For the text-containing cell, return its midpoint in [x, y] coordinate format. 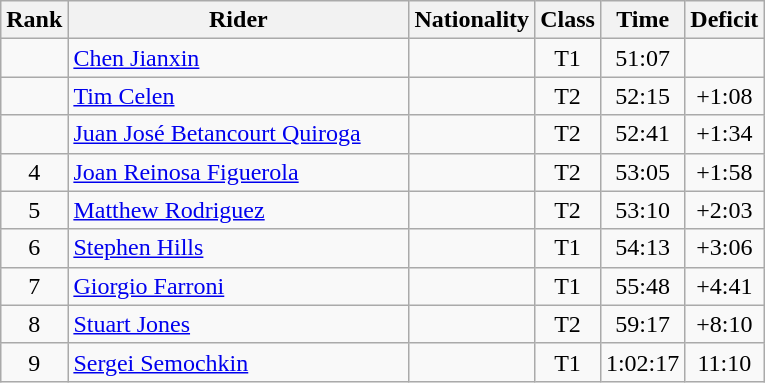
54:13 [642, 248]
Giorgio Farroni [238, 286]
4 [34, 172]
+1:08 [724, 96]
Matthew Rodriguez [238, 210]
Sergei Semochkin [238, 362]
6 [34, 248]
Juan José Betancourt Quiroga [238, 134]
+1:58 [724, 172]
Time [642, 20]
+2:03 [724, 210]
Tim Celen [238, 96]
53:10 [642, 210]
+3:06 [724, 248]
7 [34, 286]
1:02:17 [642, 362]
53:05 [642, 172]
52:15 [642, 96]
Stephen Hills [238, 248]
Rank [34, 20]
Rider [238, 20]
+8:10 [724, 324]
+1:34 [724, 134]
Chen Jianxin [238, 58]
11:10 [724, 362]
Nationality [472, 20]
8 [34, 324]
Joan Reinosa Figuerola [238, 172]
52:41 [642, 134]
+4:41 [724, 286]
9 [34, 362]
Class [568, 20]
Stuart Jones [238, 324]
51:07 [642, 58]
5 [34, 210]
55:48 [642, 286]
59:17 [642, 324]
Deficit [724, 20]
